Extract the [x, y] coordinate from the center of the cell holding the provided text.  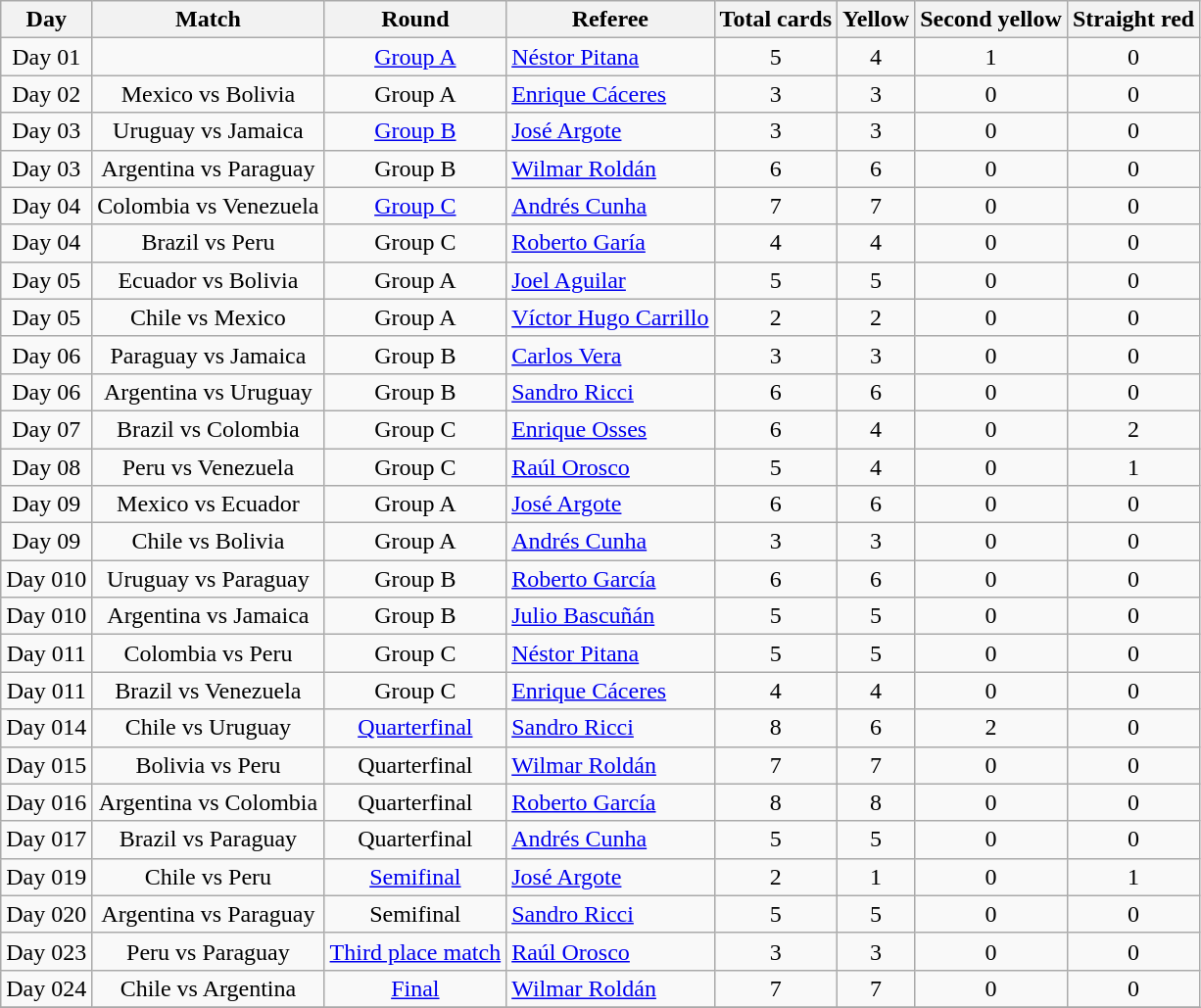
Uruguay vs Jamaica [208, 131]
Day 01 [47, 57]
Straight red [1132, 20]
Colombia vs Peru [208, 653]
Víctor Hugo Carrillo [610, 317]
Chile vs Bolivia [208, 542]
Day 019 [47, 877]
Day 023 [47, 951]
Brazil vs Paraguay [208, 840]
Peru vs Paraguay [208, 951]
Colombia vs Venezuela [208, 206]
Third place match [415, 951]
Argentina vs Jamaica [208, 616]
Second yellow [991, 20]
Day 08 [47, 467]
Total cards [776, 20]
Enrique Osses [610, 429]
Roberto Garía [610, 243]
Bolivia vs Peru [208, 765]
Day 015 [47, 765]
Round [415, 20]
Day [47, 20]
Mexico vs Bolivia [208, 94]
Peru vs Venezuela [208, 467]
Uruguay vs Paraguay [208, 579]
Brazil vs Colombia [208, 429]
Yellow [876, 20]
Match [208, 20]
Carlos Vera [610, 355]
Day 016 [47, 802]
Day 07 [47, 429]
Paraguay vs Jamaica [208, 355]
Day 014 [47, 728]
Day 024 [47, 988]
Chile vs Peru [208, 877]
Joel Aguilar [610, 280]
Day 017 [47, 840]
Day 020 [47, 914]
Argentina vs Colombia [208, 802]
Julio Bascuñán [610, 616]
Final [415, 988]
Chile vs Uruguay [208, 728]
Brazil vs Peru [208, 243]
Ecuador vs Bolivia [208, 280]
Chile vs Mexico [208, 317]
Day 02 [47, 94]
Chile vs Argentina [208, 988]
Argentina vs Uruguay [208, 392]
Brazil vs Venezuela [208, 691]
Referee [610, 20]
Mexico vs Ecuador [208, 504]
